Capture the cell that displays the provided text and extract its (x, y) central coordinate. 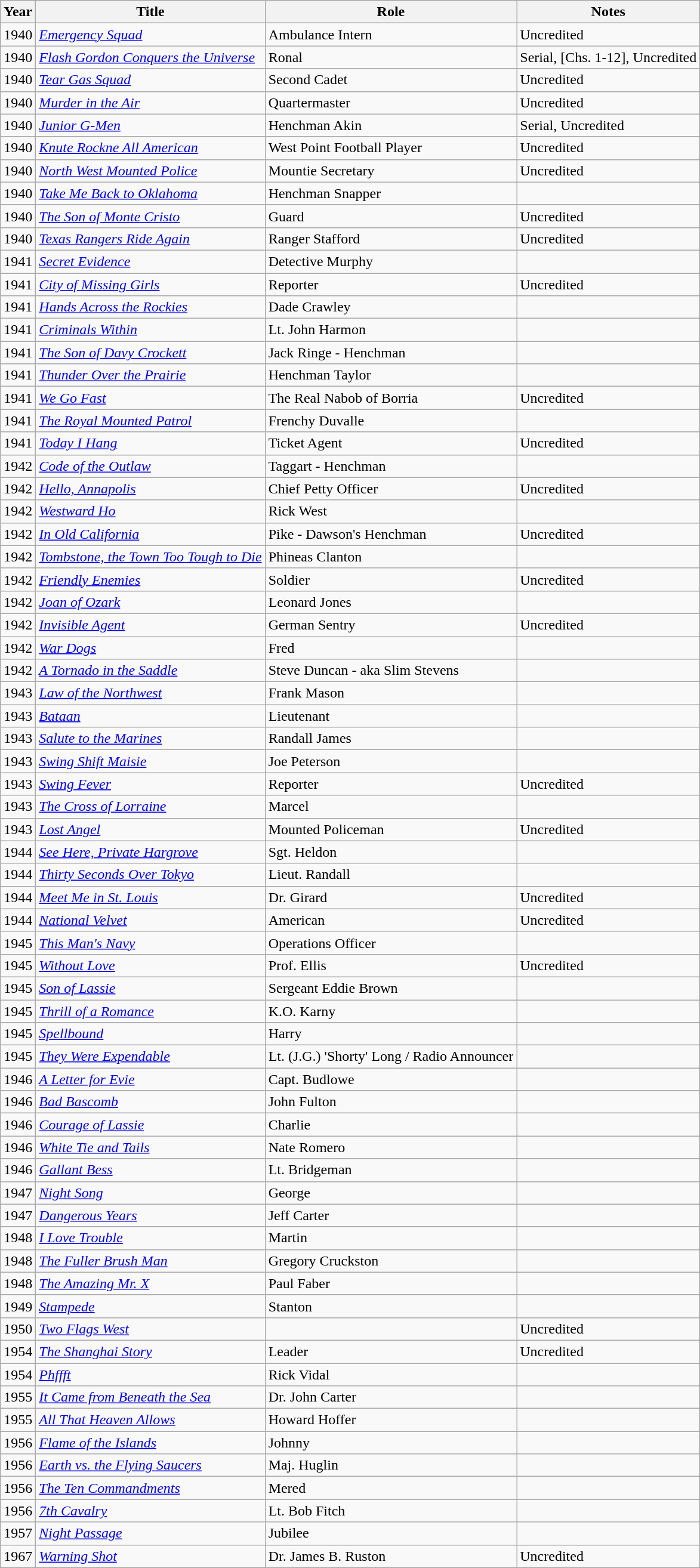
Title (150, 12)
Ranger Stafford (391, 239)
Night Song (150, 1193)
Thirty Seconds Over Tokyo (150, 875)
Lt. Bob Fitch (391, 1511)
Dangerous Years (150, 1215)
Frenchy Duvalle (391, 421)
Bad Bascomb (150, 1102)
White Tie and Tails (150, 1147)
Flame of the Islands (150, 1443)
Dade Crawley (391, 307)
Criminals Within (150, 330)
Stanton (391, 1306)
Warning Shot (150, 1556)
Capt. Budlowe (391, 1079)
K.O. Karny (391, 1011)
Mountie Secretary (391, 171)
Henchman Akin (391, 125)
Invisible Agent (150, 625)
Friendly Enemies (150, 579)
Leader (391, 1351)
Rick West (391, 511)
Prof. Ellis (391, 965)
West Point Football Player (391, 148)
Maj. Huglin (391, 1465)
1967 (18, 1556)
It Came from Beneath the Sea (150, 1397)
Gregory Cruckston (391, 1261)
Leonard Jones (391, 602)
Texas Rangers Ride Again (150, 239)
Charlie (391, 1125)
Two Flags West (150, 1329)
Role (391, 12)
Knute Rockne All American (150, 148)
Night Passage (150, 1533)
Serial, [Chs. 1-12], Uncredited (609, 57)
Flash Gordon Conquers the Universe (150, 57)
Martin (391, 1238)
I Love Trouble (150, 1238)
1949 (18, 1306)
Murder in the Air (150, 103)
Notes (609, 12)
Year (18, 12)
Swing Fever (150, 784)
Spellbound (150, 1034)
Thunder Over the Prairie (150, 375)
Chief Petty Officer (391, 489)
City of Missing Girls (150, 285)
The Amazing Mr. X (150, 1283)
Lt. Bridgeman (391, 1170)
Hands Across the Rockies (150, 307)
Pike - Dawson's Henchman (391, 534)
Henchman Snapper (391, 193)
The Shanghai Story (150, 1351)
Earth vs. the Flying Saucers (150, 1465)
Dr. James B. Ruston (391, 1556)
Joan of Ozark (150, 602)
A Letter for Evie (150, 1079)
1950 (18, 1329)
Westward Ho (150, 511)
Dr. John Carter (391, 1397)
Fred (391, 647)
The Fuller Brush Man (150, 1261)
They Were Expendable (150, 1057)
Guard (391, 216)
Son of Lassie (150, 988)
Lt. (J.G.) 'Shorty' Long / Radio Announcer (391, 1057)
Mered (391, 1488)
Jeff Carter (391, 1215)
Courage of Lassie (150, 1125)
Ambulance Intern (391, 35)
Sergeant Eddie Brown (391, 988)
The Ten Commandments (150, 1488)
Tear Gas Squad (150, 80)
In Old California (150, 534)
Tombstone, the Town Too Tough to Die (150, 557)
National Velvet (150, 920)
Harry (391, 1034)
Ticket Agent (391, 443)
Sgt. Heldon (391, 852)
Soldier (391, 579)
Today I Hang (150, 443)
The Real Nabob of Borria (391, 398)
Henchman Taylor (391, 375)
War Dogs (150, 647)
Meet Me in St. Louis (150, 897)
Lieutenant (391, 716)
Marcel (391, 807)
Lieut. Randall (391, 875)
Randall James (391, 739)
Salute to the Marines (150, 739)
Paul Faber (391, 1283)
Jubilee (391, 1533)
Lt. John Harmon (391, 330)
Frank Mason (391, 693)
George (391, 1193)
Operations Officer (391, 943)
Mounted Policeman (391, 829)
Phffft (150, 1374)
Hello, Annapolis (150, 489)
7th Cavalry (150, 1511)
The Son of Davy Crockett (150, 353)
Bataan (150, 716)
Taggart - Henchman (391, 466)
Serial, Uncredited (609, 125)
The Cross of Lorraine (150, 807)
Emergency Squad (150, 35)
German Sentry (391, 625)
Without Love (150, 965)
Joe Peterson (391, 761)
All That Heaven Allows (150, 1420)
Junior G-Men (150, 125)
Phineas Clanton (391, 557)
Howard Hoffer (391, 1420)
Jack Ringe - Henchman (391, 353)
A Tornado in the Saddle (150, 671)
John Fulton (391, 1102)
Quartermaster (391, 103)
The Son of Monte Cristo (150, 216)
Swing Shift Maisie (150, 761)
We Go Fast (150, 398)
Lost Angel (150, 829)
Code of the Outlaw (150, 466)
This Man's Navy (150, 943)
American (391, 920)
Thrill of a Romance (150, 1011)
1957 (18, 1533)
Steve Duncan - aka Slim Stevens (391, 671)
Law of the Northwest (150, 693)
The Royal Mounted Patrol (150, 421)
Stampede (150, 1306)
Ronal (391, 57)
Take Me Back to Oklahoma (150, 193)
Second Cadet (391, 80)
Rick Vidal (391, 1374)
Detective Murphy (391, 261)
See Here, Private Hargrove (150, 852)
Secret Evidence (150, 261)
Dr. Girard (391, 897)
Johnny (391, 1443)
Nate Romero (391, 1147)
Gallant Bess (150, 1170)
North West Mounted Police (150, 171)
